Find where the given text appears and provide that cell's center as [x, y] coordinate. 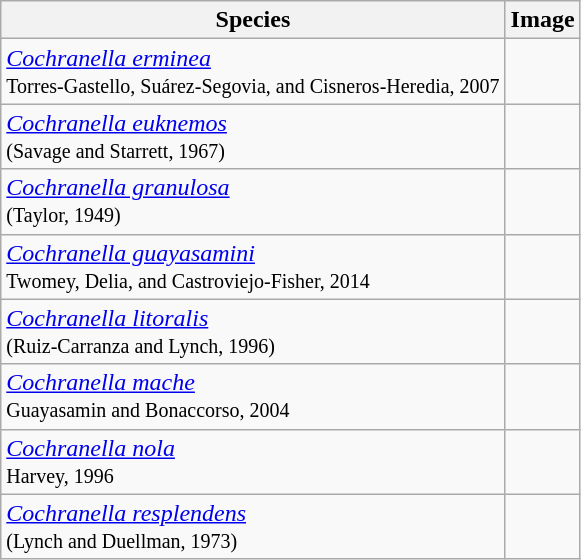
Cochranella guayasaminiTwomey, Delia, and Castroviejo-Fisher, 2014 [253, 266]
Cochranella litoralis(Ruiz-Carranza and Lynch, 1996) [253, 332]
Cochranella macheGuayasamin and Bonaccorso, 2004 [253, 396]
Cochranella granulosa(Taylor, 1949) [253, 202]
Cochranella resplendens(Lynch and Duellman, 1973) [253, 526]
Species [253, 20]
Cochranella ermineaTorres-Gastello, Suárez-Segovia, and Cisneros-Heredia, 2007 [253, 72]
Cochranella nolaHarvey, 1996 [253, 462]
Image [542, 20]
Cochranella euknemos(Savage and Starrett, 1967) [253, 136]
